Extract the (X, Y) coordinate from the center of the cell holding the provided text.  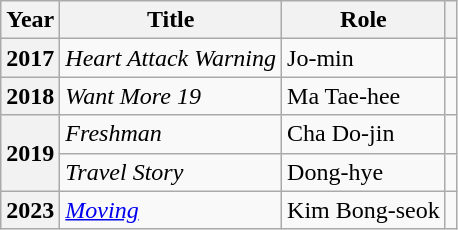
Cha Do-jin (364, 134)
2017 (30, 58)
Dong-hye (364, 172)
2019 (30, 153)
Want More 19 (171, 96)
Role (364, 20)
Kim Bong-seok (364, 210)
Heart Attack Warning (171, 58)
Ma Tae-hee (364, 96)
2023 (30, 210)
Jo-min (364, 58)
2018 (30, 96)
Travel Story (171, 172)
Moving (171, 210)
Freshman (171, 134)
Year (30, 20)
Title (171, 20)
